Search for the cell housing the specified text and yield its (x, y) center coordinate. 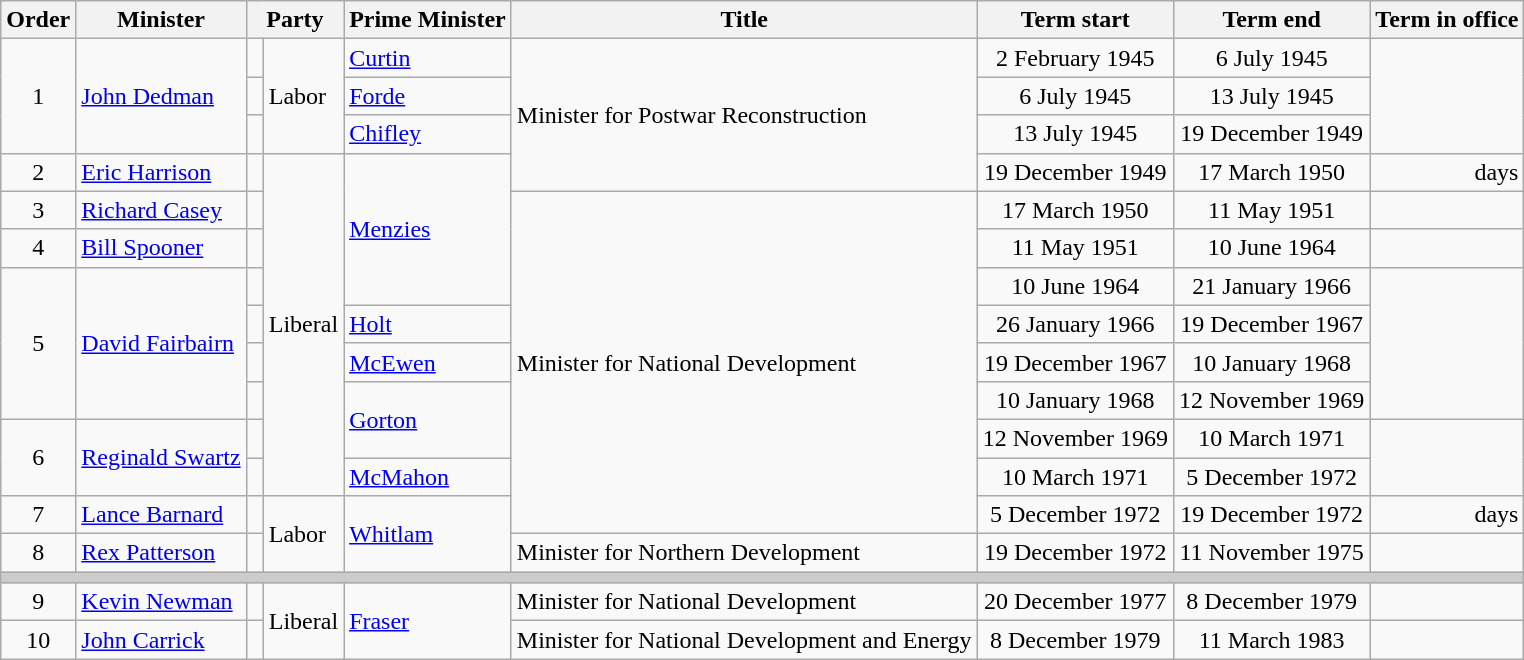
Rex Patterson (161, 553)
Minister for Postwar Reconstruction (744, 115)
Term in office (1447, 20)
Minister (161, 20)
Term end (1271, 20)
7 (38, 515)
26 January 1966 (1075, 324)
Chifley (428, 134)
Party (294, 20)
20 December 1977 (1075, 602)
11 March 1983 (1271, 640)
Eric Harrison (161, 172)
Term start (1075, 20)
2 (38, 172)
Fraser (428, 621)
5 (38, 343)
4 (38, 248)
9 (38, 602)
McMahon (428, 477)
Whitlam (428, 534)
Title (744, 20)
Forde (428, 96)
John Carrick (161, 640)
Order (38, 20)
McEwen (428, 362)
David Fairbairn (161, 343)
Kevin Newman (161, 602)
21 January 1966 (1271, 286)
Richard Casey (161, 210)
11 November 1975 (1271, 553)
Bill Spooner (161, 248)
10 (38, 640)
Gorton (428, 419)
Prime Minister (428, 20)
3 (38, 210)
Minister for Northern Development (744, 553)
1 (38, 96)
Minister for National Development and Energy (744, 640)
John Dedman (161, 96)
8 (38, 553)
Reginald Swartz (161, 457)
Menzies (428, 229)
Lance Barnard (161, 515)
6 (38, 457)
Curtin (428, 58)
2 February 1945 (1075, 58)
Holt (428, 324)
